Pinpoint the cell where the given text exists, returning its (X, Y) midpoint coordinate. 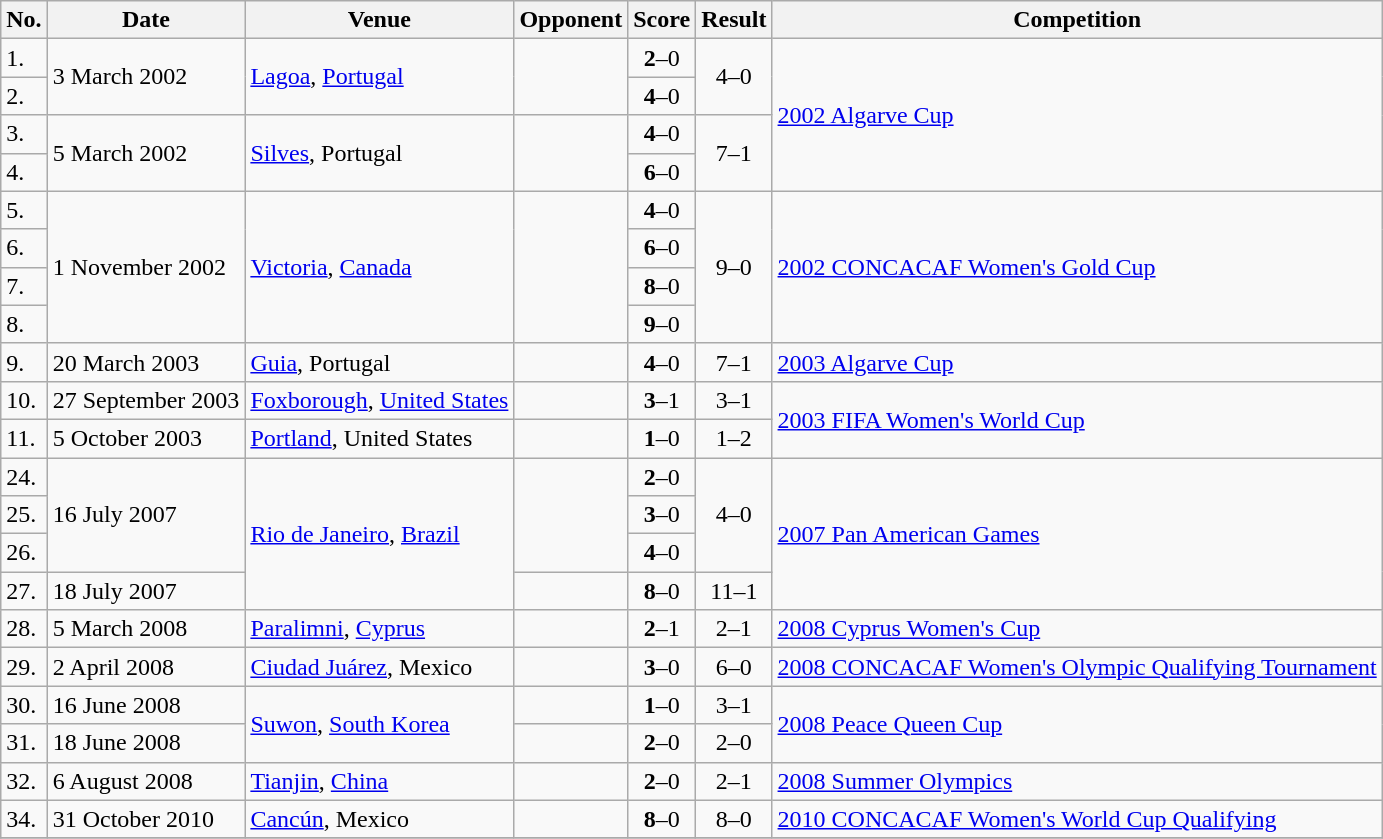
Result (734, 20)
2003 Algarve Cup (1077, 362)
Competition (1077, 20)
Score (662, 20)
Ciudad Juárez, Mexico (380, 667)
2002 Algarve Cup (1077, 115)
2002 CONCACAF Women's Gold Cup (1077, 267)
8. (24, 324)
2 April 2008 (146, 667)
9. (24, 362)
24. (24, 477)
5 March 2008 (146, 629)
31 October 2010 (146, 819)
16 June 2008 (146, 705)
29. (24, 667)
11. (24, 438)
5 March 2002 (146, 153)
Lagoa, Portugal (380, 77)
Suwon, South Korea (380, 724)
Foxborough, United States (380, 400)
27 September 2003 (146, 400)
2008 Peace Queen Cup (1077, 724)
Tianjin, China (380, 781)
16 July 2007 (146, 515)
Portland, United States (380, 438)
Guia, Portugal (380, 362)
2010 CONCACAF Women's World Cup Qualifying (1077, 819)
5 October 2003 (146, 438)
5. (24, 210)
28. (24, 629)
2. (24, 96)
25. (24, 515)
6 August 2008 (146, 781)
1. (24, 58)
10. (24, 400)
Victoria, Canada (380, 267)
30. (24, 705)
Venue (380, 20)
34. (24, 819)
32. (24, 781)
4. (24, 172)
Date (146, 20)
Paralimni, Cyprus (380, 629)
26. (24, 553)
1 November 2002 (146, 267)
1–2 (734, 438)
2008 Cyprus Women's Cup (1077, 629)
11–1 (734, 591)
7. (24, 286)
3 March 2002 (146, 77)
31. (24, 743)
Rio de Janeiro, Brazil (380, 534)
6. (24, 248)
No. (24, 20)
Opponent (571, 20)
27. (24, 591)
18 July 2007 (146, 591)
20 March 2003 (146, 362)
2003 FIFA Women's World Cup (1077, 419)
Cancún, Mexico (380, 819)
18 June 2008 (146, 743)
2008 Summer Olympics (1077, 781)
2007 Pan American Games (1077, 534)
Silves, Portugal (380, 153)
3. (24, 134)
2008 CONCACAF Women's Olympic Qualifying Tournament (1077, 667)
